Search for the cell housing the specified text and yield its [x, y] center coordinate. 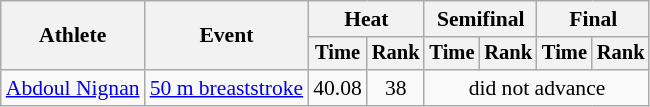
Final [593, 19]
did not advance [536, 88]
Heat [366, 19]
50 m breaststroke [227, 88]
Event [227, 36]
Semifinal [480, 19]
40.08 [338, 88]
Athlete [73, 36]
38 [396, 88]
Abdoul Nignan [73, 88]
